Extract the (x, y) coordinate from the center of the cell holding the provided text.  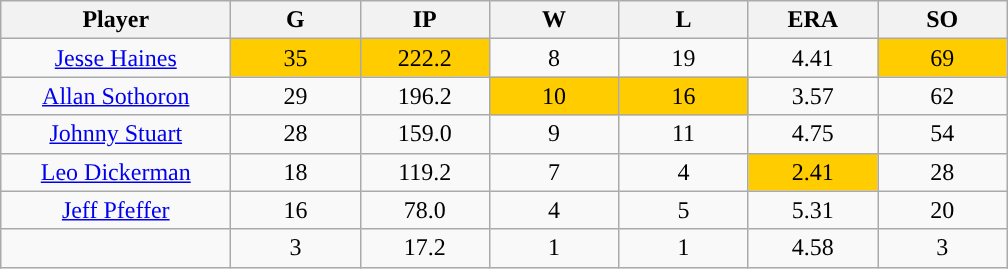
196.2 (424, 96)
ERA (812, 20)
L (684, 20)
11 (684, 134)
7 (554, 172)
20 (942, 210)
SO (942, 20)
159.0 (424, 134)
Jeff Pfeffer (116, 210)
5 (684, 210)
17.2 (424, 248)
3.57 (812, 96)
35 (296, 58)
8 (554, 58)
5.31 (812, 210)
Allan Sothoron (116, 96)
Player (116, 20)
4.75 (812, 134)
78.0 (424, 210)
54 (942, 134)
18 (296, 172)
G (296, 20)
19 (684, 58)
29 (296, 96)
2.41 (812, 172)
4.41 (812, 58)
W (554, 20)
Johnny Stuart (116, 134)
Leo Dickerman (116, 172)
10 (554, 96)
9 (554, 134)
62 (942, 96)
119.2 (424, 172)
222.2 (424, 58)
4.58 (812, 248)
69 (942, 58)
IP (424, 20)
Jesse Haines (116, 58)
